Pinpoint the cell where the given text exists, returning its [X, Y] midpoint coordinate. 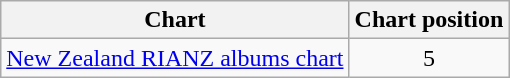
Chart [175, 20]
Chart position [429, 20]
5 [429, 58]
New Zealand RIANZ albums chart [175, 58]
